From the cell containing the given text, extract its center point as (x, y) coordinate. 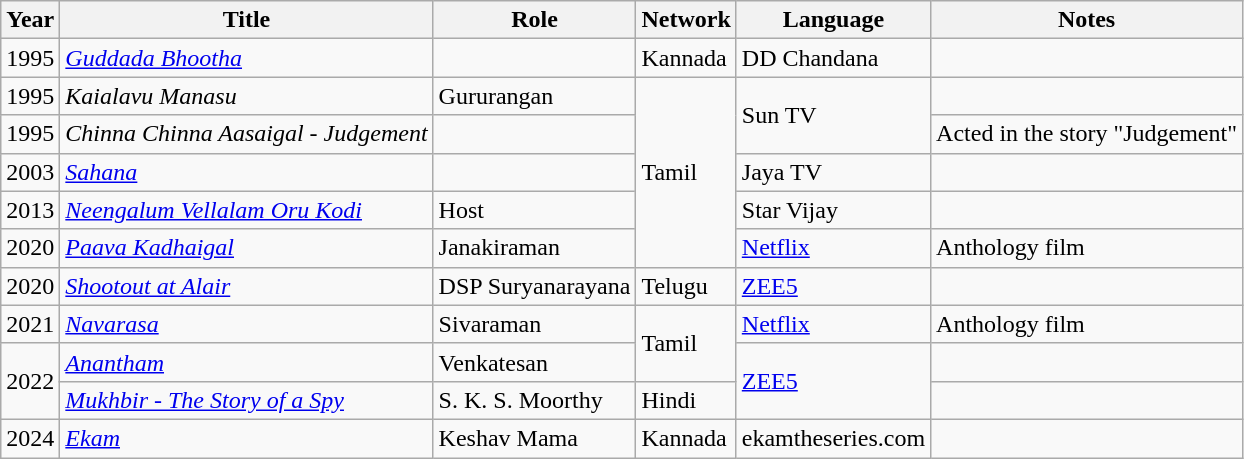
Network (686, 20)
Host (534, 210)
2021 (30, 324)
DSP Suryanarayana (534, 286)
Sun TV (833, 115)
Telugu (686, 286)
Keshav Mama (534, 438)
Chinna Chinna Aasaigal - Judgement (246, 134)
Title (246, 20)
Navarasa (246, 324)
Ekam (246, 438)
Language (833, 20)
2003 (30, 172)
Star Vijay (833, 210)
Role (534, 20)
Sivaraman (534, 324)
Sahana (246, 172)
Acted in the story "Judgement" (1087, 134)
2024 (30, 438)
Neengalum Vellalam Oru Kodi (246, 210)
Hindi (686, 400)
Year (30, 20)
Guddada Bhootha (246, 58)
S. K. S. Moorthy (534, 400)
ekamtheseries.com (833, 438)
Anantham (246, 362)
Paava Kadhaigal (246, 248)
Kaialavu Manasu (246, 96)
Shootout at Alair (246, 286)
Janakiraman (534, 248)
2022 (30, 381)
Gururangan (534, 96)
Venkatesan (534, 362)
Mukhbir - The Story of a Spy (246, 400)
2013 (30, 210)
DD Chandana (833, 58)
Notes (1087, 20)
Jaya TV (833, 172)
